Output the [X, Y] coordinate of the center of the cell containing the given text.  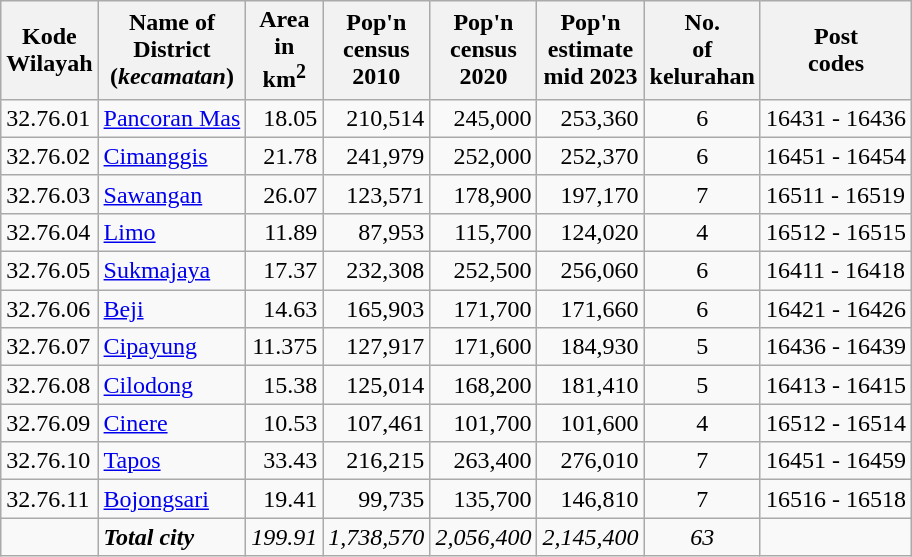
276,010 [590, 461]
125,014 [376, 385]
171,660 [590, 309]
2,145,400 [590, 537]
16511 - 16519 [836, 194]
168,200 [484, 385]
19.41 [284, 499]
63 [702, 537]
16451 - 16459 [836, 461]
252,370 [590, 156]
210,514 [376, 118]
16411 - 16418 [836, 271]
16431 - 16436 [836, 118]
32.76.10 [50, 461]
21.78 [284, 156]
263,400 [484, 461]
Total city [172, 537]
Area inkm2 [284, 50]
252,500 [484, 271]
Cilodong [172, 385]
Cipayung [172, 347]
17.37 [284, 271]
178,900 [484, 194]
197,170 [590, 194]
16512 - 16515 [836, 232]
Pop'nestimatemid 2023 [590, 50]
32.76.03 [50, 194]
Pop'ncensus2010 [376, 50]
Sukmajaya [172, 271]
Pancoran Mas [172, 118]
Postcodes [836, 50]
32.76.01 [50, 118]
199.91 [284, 537]
123,571 [376, 194]
101,700 [484, 423]
1,738,570 [376, 537]
32.76.11 [50, 499]
87,953 [376, 232]
Cimanggis [172, 156]
Name ofDistrict(kecamatan) [172, 50]
26.07 [284, 194]
16436 - 16439 [836, 347]
101,600 [590, 423]
32.76.04 [50, 232]
32.76.05 [50, 271]
256,060 [590, 271]
11.89 [284, 232]
Sawangan [172, 194]
135,700 [484, 499]
2,056,400 [484, 537]
No.ofkelurahan [702, 50]
Tapos [172, 461]
32.76.09 [50, 423]
165,903 [376, 309]
Beji [172, 309]
14.63 [284, 309]
181,410 [590, 385]
16413 - 16415 [836, 385]
115,700 [484, 232]
252,000 [484, 156]
241,979 [376, 156]
253,360 [590, 118]
32.76.07 [50, 347]
16516 - 16518 [836, 499]
Pop'ncensus2020 [484, 50]
Limo [172, 232]
16512 - 16514 [836, 423]
15.38 [284, 385]
33.43 [284, 461]
107,461 [376, 423]
18.05 [284, 118]
16421 - 16426 [836, 309]
Kode Wilayah [50, 50]
99,735 [376, 499]
Cinere [172, 423]
124,020 [590, 232]
32.76.06 [50, 309]
171,700 [484, 309]
32.76.02 [50, 156]
245,000 [484, 118]
10.53 [284, 423]
184,930 [590, 347]
32.76.08 [50, 385]
11.375 [284, 347]
146,810 [590, 499]
171,600 [484, 347]
216,215 [376, 461]
Bojongsari [172, 499]
16451 - 16454 [836, 156]
232,308 [376, 271]
127,917 [376, 347]
